Find where the given text appears and provide that cell's center as [X, Y] coordinate. 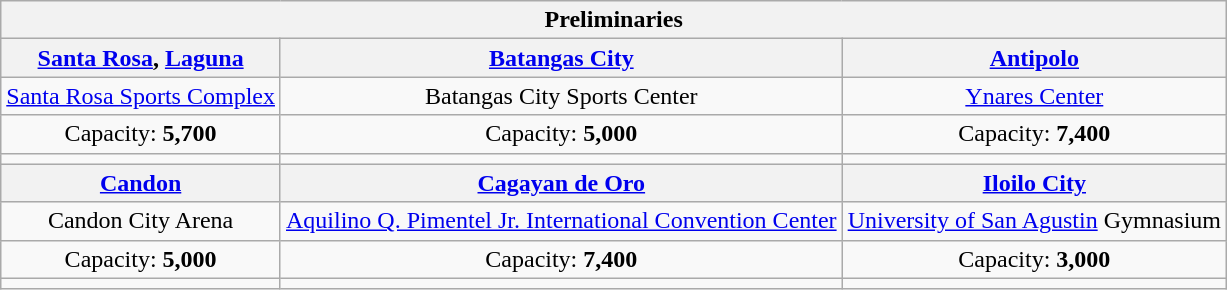
Batangas City Sports Center [561, 96]
Batangas City [561, 58]
Santa Rosa, Laguna [141, 58]
Iloilo City [1034, 183]
Capacity: 5,700 [141, 134]
Preliminaries [614, 20]
Aquilino Q. Pimentel Jr. International Convention Center [561, 221]
Santa Rosa Sports Complex [141, 96]
Capacity: 3,000 [1034, 259]
Candon [141, 183]
Antipolo [1034, 58]
University of San Agustin Gymnasium [1034, 221]
Ynares Center [1034, 96]
Cagayan de Oro [561, 183]
Candon City Arena [141, 221]
